Find where the given text appears and provide that cell's center as [x, y] coordinate. 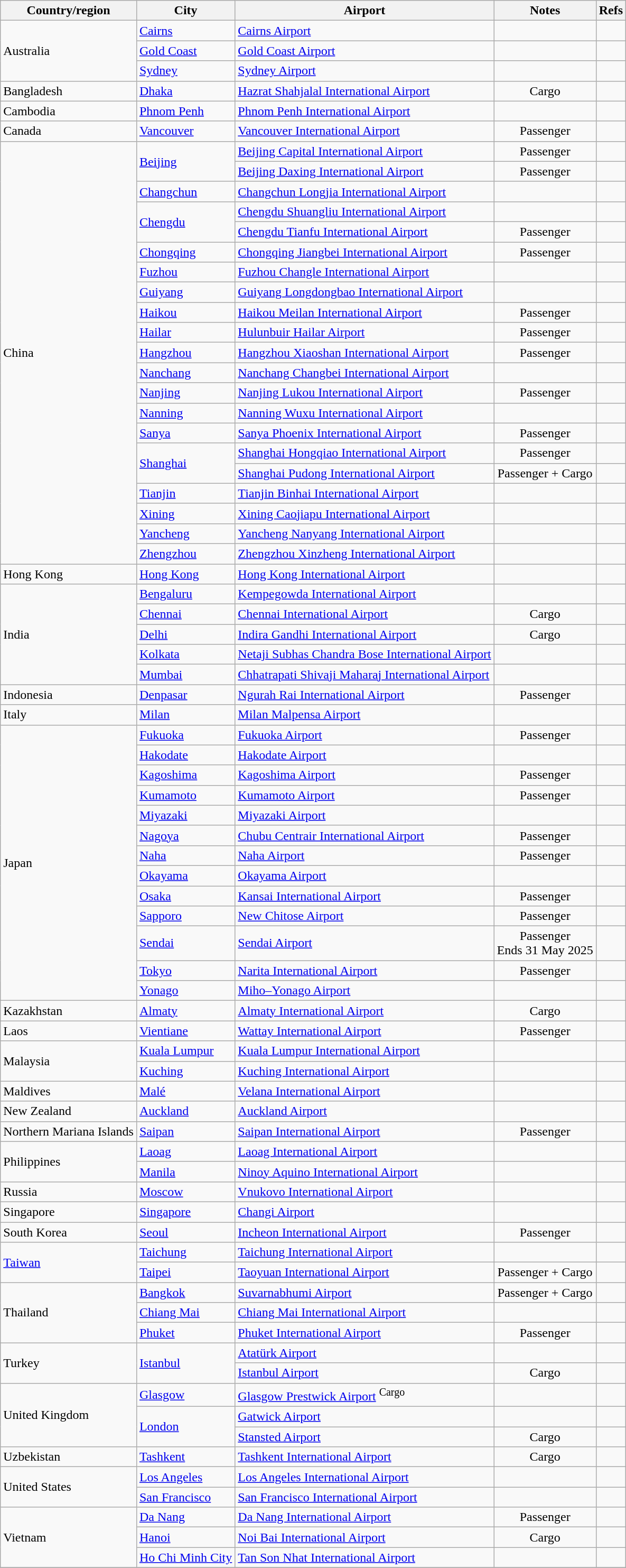
Miyazaki Airport [365, 815]
Laoag [185, 1151]
Chiang Mai International Airport [365, 1313]
Suvarnabhumi Airport [365, 1293]
Northern Mariana Islands [69, 1131]
Da Nang International Airport [365, 1517]
Taichung [185, 1252]
Saipan [185, 1131]
Los Angeles International Airport [365, 1477]
New Chitose Airport [365, 916]
Yancheng Nanyang International Airport [365, 533]
Beijing [185, 161]
Phnom Penh [185, 111]
Naha [185, 855]
Bengaluru [185, 594]
Los Angeles [185, 1477]
Manila [185, 1172]
Ninoy Aquino International Airport [365, 1172]
Beijing Daxing International Airport [365, 171]
Ho Chi Minh City [185, 1557]
Maldives [69, 1091]
Guiyang [185, 292]
Milan Malpensa Airport [365, 715]
Zhengzhou Xinzheng International Airport [365, 554]
Laos [69, 1031]
City [185, 11]
Mumbai [185, 675]
Changchun [185, 191]
Japan [69, 863]
Changchun Longjia International Airport [365, 191]
New Zealand [69, 1111]
Nagoya [185, 835]
Refs [611, 11]
Turkey [69, 1363]
Kumamoto Airport [365, 795]
Moscow [185, 1192]
Vietnam [69, 1537]
Changi Airport [365, 1212]
South Korea [69, 1232]
Kempegowda International Airport [365, 594]
Vancouver International Airport [365, 131]
Nanjing Lukou International Airport [365, 393]
Kuala Lumpur International Airport [365, 1051]
Glasgow Prestwick Airport Cargo [365, 1395]
Philippines [69, 1161]
Sendai [185, 943]
Noi Bai International Airport [365, 1537]
Almaty International Airport [365, 1011]
Hakodate Airport [365, 755]
Tianjin [185, 493]
Nanjing [185, 393]
Vancouver [185, 131]
Gold Coast Airport [365, 51]
PassengerEnds 31 May 2025 [545, 943]
Tashkent International Airport [365, 1457]
Kazakhstan [69, 1011]
Indonesia [69, 695]
Taichung International Airport [365, 1252]
Shanghai [185, 463]
Chengdu [185, 222]
Atatürk Airport [365, 1353]
Russia [69, 1192]
Bangladesh [69, 91]
Nanchang [185, 373]
Yancheng [185, 533]
Cambodia [69, 111]
Ngurah Rai International Airport [365, 695]
Chongqing Jiangbei International Airport [365, 252]
Tokyo [185, 971]
Sydney Airport [365, 71]
Chengdu Tianfu International Airport [365, 232]
Auckland Airport [365, 1111]
Thailand [69, 1313]
Yonago [185, 991]
Kuching International Airport [365, 1071]
Sydney [185, 71]
Da Nang [185, 1517]
Xining Caojiapu International Airport [365, 513]
Hong Kong International Airport [365, 574]
Shanghai Pudong International Airport [365, 473]
Almaty [185, 1011]
Tan Son Nhat International Airport [365, 1557]
Phuket [185, 1333]
Hanoi [185, 1537]
China [69, 352]
Seoul [185, 1232]
Sendai Airport [365, 943]
Kuala Lumpur [185, 1051]
Tashkent [185, 1457]
Guiyang Longdongbao International Airport [365, 292]
Australia [69, 51]
Laoag International Airport [365, 1151]
Hangzhou Xiaoshan International Airport [365, 353]
Istanbul [185, 1363]
Hailar [185, 333]
Denpasar [185, 695]
Phuket International Airport [365, 1333]
United Kingdom [69, 1415]
Osaka [185, 896]
San Francisco [185, 1497]
Chennai [185, 614]
Malaysia [69, 1061]
Taoyuan International Airport [365, 1272]
United States [69, 1487]
Vnukovo International Airport [365, 1192]
Kansai International Airport [365, 896]
Taiwan [69, 1262]
Narita International Airport [365, 971]
Miho–Yonago Airport [365, 991]
Velana International Airport [365, 1091]
Fukuoka Airport [365, 735]
Saipan International Airport [365, 1131]
Hangzhou [185, 353]
Gatwick Airport [365, 1417]
Airport [365, 11]
Chongqing [185, 252]
Wattay International Airport [365, 1031]
Incheon International Airport [365, 1232]
Haikou Meilan International Airport [365, 312]
Nanning [185, 413]
Chennai International Airport [365, 614]
Vientiane [185, 1031]
Hulunbuir Hailar Airport [365, 333]
Auckland [185, 1111]
Bangkok [185, 1293]
Canada [69, 131]
Sapporo [185, 916]
Kagoshima [185, 775]
Nanning Wuxu International Airport [365, 413]
Kumamoto [185, 795]
Kuching [185, 1071]
India [69, 634]
Fuzhou Changle International Airport [365, 272]
Cairns Airport [365, 31]
London [185, 1427]
Indira Gandhi International Airport [365, 634]
Naha Airport [365, 855]
Chengdu Shuangliu International Airport [365, 211]
Dhaka [185, 91]
Hakodate [185, 755]
Tianjin Binhai International Airport [365, 493]
Shanghai Hongqiao International Airport [365, 453]
Chhatrapati Shivaji Maharaj International Airport [365, 675]
Uzbekistan [69, 1457]
San Francisco International Airport [365, 1497]
Notes [545, 11]
Kolkata [185, 654]
Italy [69, 715]
Taipei [185, 1272]
Sanya Phoenix International Airport [365, 433]
Netaji Subhas Chandra Bose International Airport [365, 654]
Gold Coast [185, 51]
Zhengzhou [185, 554]
Fuzhou [185, 272]
Phnom Penh International Airport [365, 111]
Hazrat Shahjalal International Airport [365, 91]
Country/region [69, 11]
Cairns [185, 31]
Fukuoka [185, 735]
Kagoshima Airport [365, 775]
Beijing Capital International Airport [365, 151]
Okayama Airport [365, 875]
Istanbul Airport [365, 1373]
Okayama [185, 875]
Xining [185, 513]
Chubu Centrair International Airport [365, 835]
Glasgow [185, 1395]
Nanchang Changbei International Airport [365, 373]
Miyazaki [185, 815]
Delhi [185, 634]
Chiang Mai [185, 1313]
Milan [185, 715]
Stansted Airport [365, 1437]
Malé [185, 1091]
Haikou [185, 312]
Sanya [185, 433]
